Capture the cell that displays the provided text and extract its [X, Y] central coordinate. 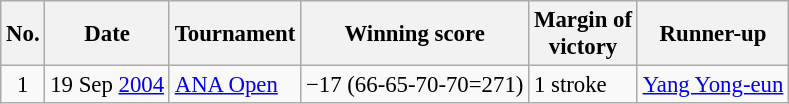
Yang Yong-eun [712, 85]
Runner-up [712, 34]
Margin ofvictory [584, 34]
No. [23, 34]
Tournament [234, 34]
1 [23, 85]
19 Sep 2004 [107, 85]
ANA Open [234, 85]
Date [107, 34]
−17 (66-65-70-70=271) [415, 85]
Winning score [415, 34]
1 stroke [584, 85]
